Capture the cell that displays the provided text and extract its (x, y) central coordinate. 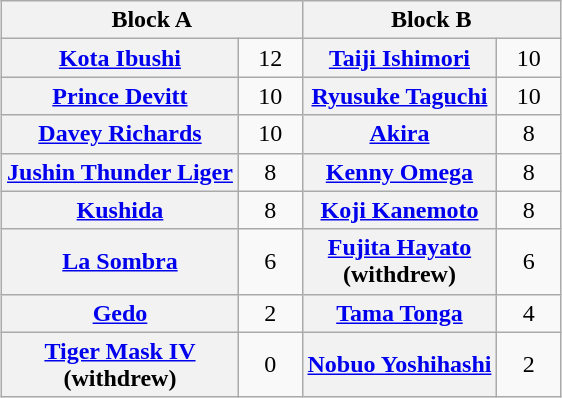
Kenny Omega (400, 172)
Block A (152, 20)
Taiji Ishimori (400, 58)
0 (270, 364)
Kota Ibushi (120, 58)
4 (529, 313)
Ryusuke Taguchi (400, 96)
Kushida (120, 210)
La Sombra (120, 262)
Prince Devitt (120, 96)
Koji Kanemoto (400, 210)
Gedo (120, 313)
Davey Richards (120, 134)
Block B (431, 20)
Nobuo Yoshihashi (400, 364)
Tiger Mask IV(withdrew) (120, 364)
Tama Tonga (400, 313)
12 (270, 58)
Jushin Thunder Liger (120, 172)
Akira (400, 134)
Fujita Hayato(withdrew) (400, 262)
